Return (X, Y) of the center of cell containing provided text 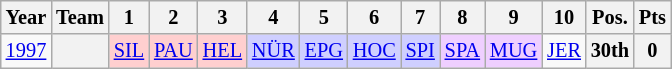
3 (222, 17)
Year (26, 17)
0 (652, 51)
10 (564, 17)
6 (374, 17)
Pos. (610, 17)
SPI (420, 51)
HEL (222, 51)
SIL (129, 51)
4 (274, 17)
9 (514, 17)
5 (324, 17)
7 (420, 17)
HOC (374, 51)
NÜR (274, 51)
Team (80, 17)
8 (462, 17)
JER (564, 51)
SPA (462, 51)
EPG (324, 51)
1997 (26, 51)
1 (129, 17)
PAU (174, 51)
30th (610, 51)
2 (174, 17)
Pts (652, 17)
MUG (514, 51)
